Pinpoint the cell where the given text exists, returning its (x, y) midpoint coordinate. 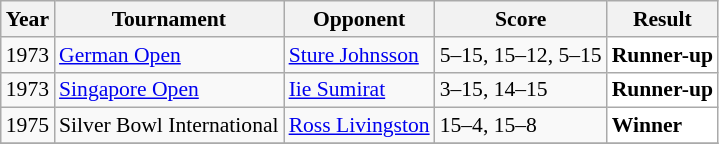
3–15, 14–15 (521, 90)
Winner (662, 126)
15–4, 15–8 (521, 126)
1975 (28, 126)
Iie Sumirat (360, 90)
Ross Livingston (360, 126)
Year (28, 19)
Score (521, 19)
Singapore Open (169, 90)
Silver Bowl International (169, 126)
Opponent (360, 19)
German Open (169, 55)
5–15, 15–12, 5–15 (521, 55)
Sture Johnsson (360, 55)
Result (662, 19)
Tournament (169, 19)
